Provide the (x, y) coordinate of the cell's center where the given text is located.  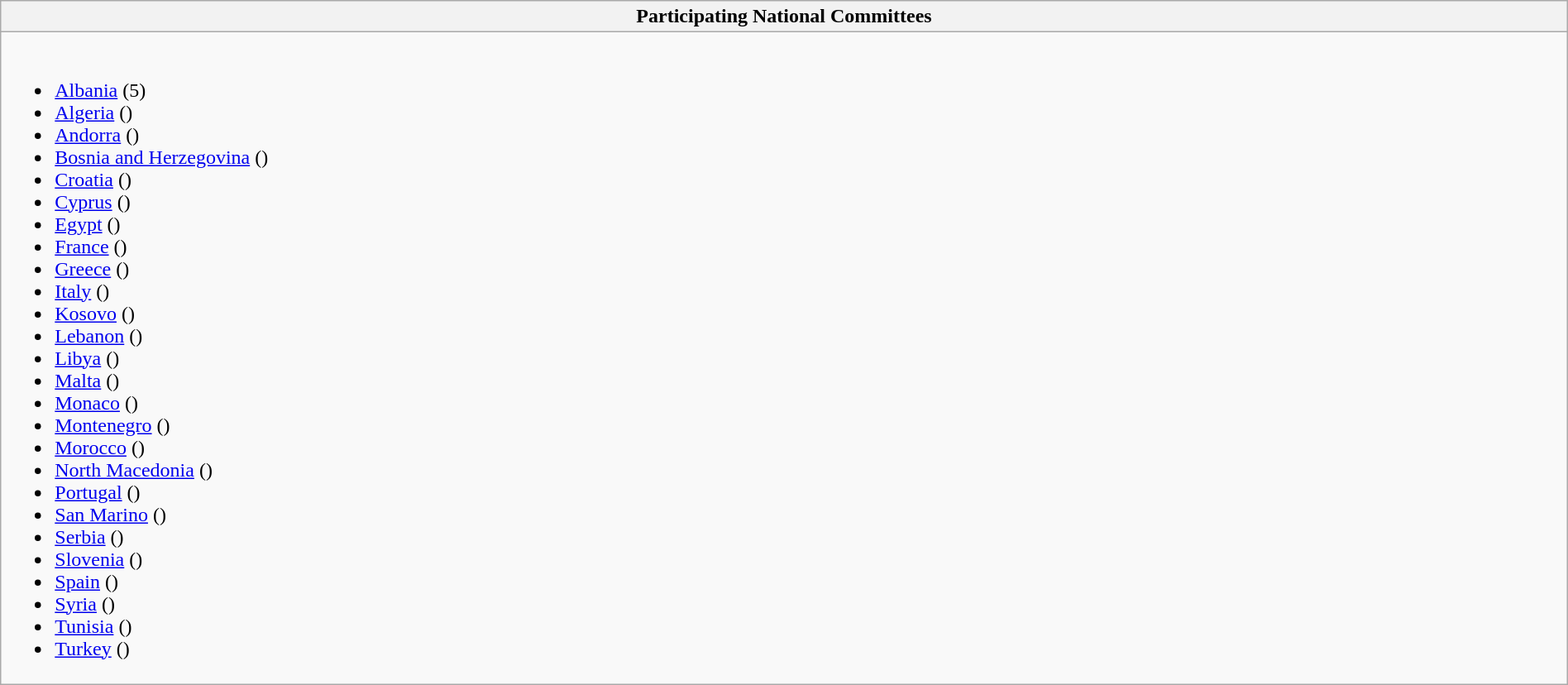
Participating National Committees (784, 17)
